From the cell containing the given text, extract its center point as (X, Y) coordinate. 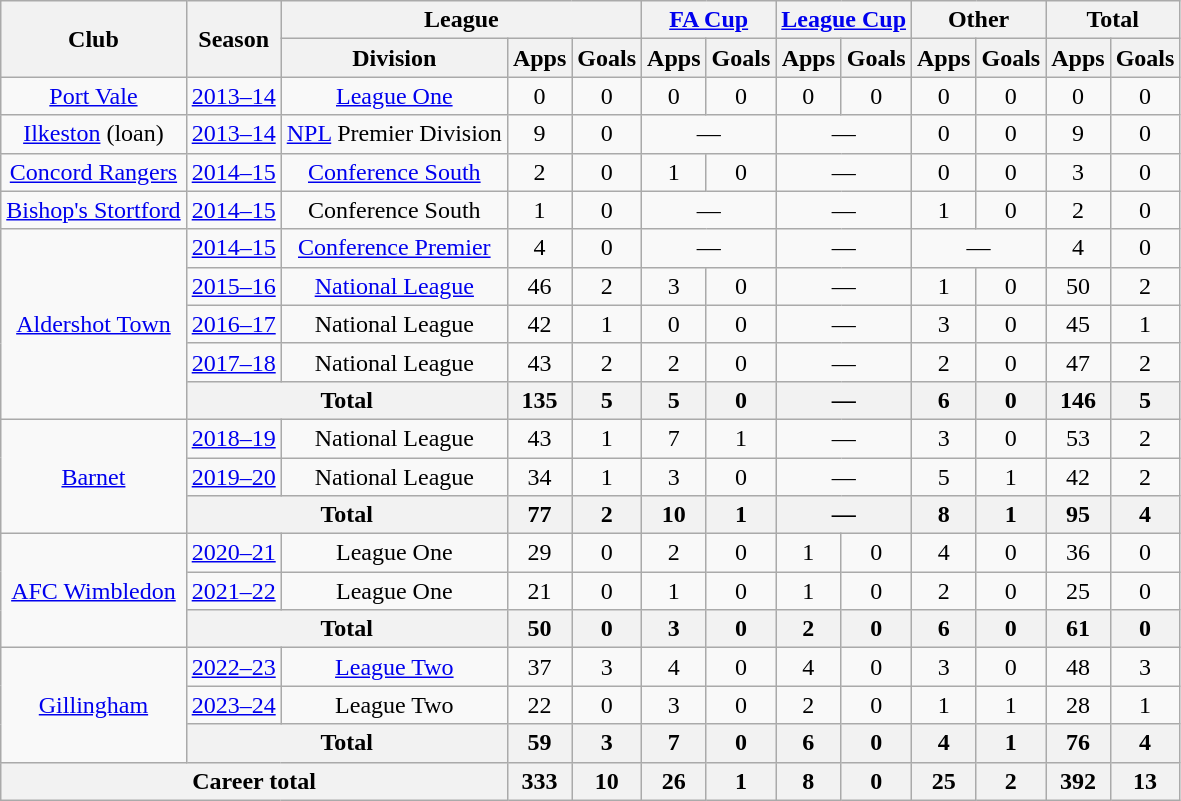
2018–19 (234, 438)
2017–18 (234, 362)
2019–20 (234, 477)
2015–16 (234, 286)
2022–23 (234, 667)
59 (539, 743)
Bishop's Stortford (94, 210)
77 (539, 515)
League (461, 20)
2021–22 (234, 591)
13 (1145, 781)
AFC Wimbledon (94, 591)
61 (1078, 629)
FA Cup (709, 20)
392 (1078, 781)
2023–24 (234, 705)
Gillingham (94, 705)
45 (1078, 324)
36 (1078, 553)
Career total (254, 781)
53 (1078, 438)
37 (539, 667)
29 (539, 553)
76 (1078, 743)
Division (394, 58)
146 (1078, 400)
21 (539, 591)
Other (979, 20)
Aldershot Town (94, 324)
26 (674, 781)
95 (1078, 515)
NPL Premier Division (394, 134)
League Cup (844, 20)
22 (539, 705)
34 (539, 477)
Concord Rangers (94, 172)
135 (539, 400)
28 (1078, 705)
47 (1078, 362)
Ilkeston (loan) (94, 134)
Barnet (94, 476)
333 (539, 781)
2020–21 (234, 553)
Conference Premier (394, 248)
Port Vale (94, 96)
Season (234, 39)
2016–17 (234, 324)
48 (1078, 667)
Club (94, 39)
46 (539, 286)
